Determine the [X, Y] coordinate at the center of the cell enclosing the given text.  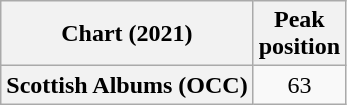
Scottish Albums (OCC) [127, 85]
63 [299, 85]
Chart (2021) [127, 34]
Peakposition [299, 34]
